Determine the (x, y) coordinate at the center of the cell enclosing the given text.  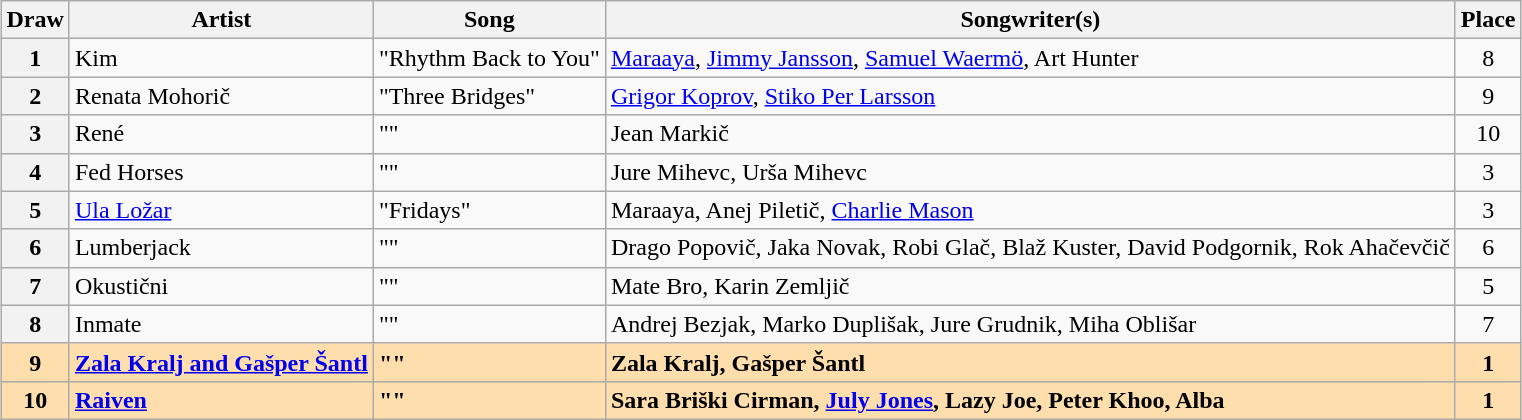
Drago Popovič, Jaka Novak, Robi Glač, Blaž Kuster, David Podgornik, Rok Ahačevčič (1030, 248)
Zala Kralj and Gašper Šantl (221, 362)
Kim (221, 58)
Zala Kralj, Gašper Šantl (1030, 362)
Okustični (221, 286)
Grigor Koprov, Stiko Per Larsson (1030, 96)
Lumberjack (221, 248)
Andrej Bezjak, Marko Duplišak, Jure Grudnik, Miha Oblišar (1030, 324)
Fed Horses (221, 172)
René (221, 134)
Renata Mohorič (221, 96)
Sara Briški Cirman, July Jones, Lazy Joe, Peter Khoo, Alba (1030, 400)
"Fridays" (489, 210)
Jure Mihevc, Urša Mihevc (1030, 172)
4 (35, 172)
Maraaya, Jimmy Jansson, Samuel Waermö, Art Hunter (1030, 58)
Raiven (221, 400)
Inmate (221, 324)
Songwriter(s) (1030, 20)
Draw (35, 20)
Mate Bro, Karin Zemljič (1030, 286)
Place (1488, 20)
2 (35, 96)
Jean Markič (1030, 134)
Artist (221, 20)
Ula Ložar (221, 210)
"Three Bridges" (489, 96)
Maraaya, Anej Piletič, Charlie Mason (1030, 210)
Song (489, 20)
"Rhythm Back to You" (489, 58)
